Provide the [x, y] coordinate of the cell's center where the given text is located.  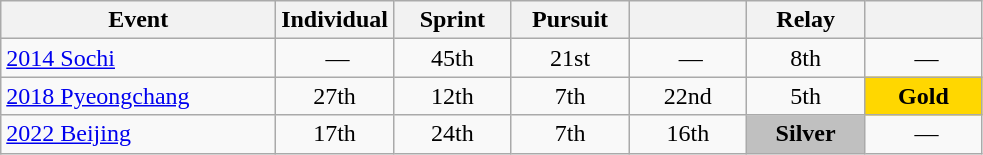
Event [138, 20]
24th [452, 134]
17th [335, 134]
2018 Pyeongchang [138, 96]
16th [688, 134]
Silver [806, 134]
Relay [806, 20]
45th [452, 58]
21st [570, 58]
8th [806, 58]
22nd [688, 96]
5th [806, 96]
Pursuit [570, 20]
2022 Beijing [138, 134]
12th [452, 96]
2014 Sochi [138, 58]
Gold [924, 96]
27th [335, 96]
Sprint [452, 20]
Individual [335, 20]
